Detect which cell encompasses the target text, then output its [X, Y] center coordinate. 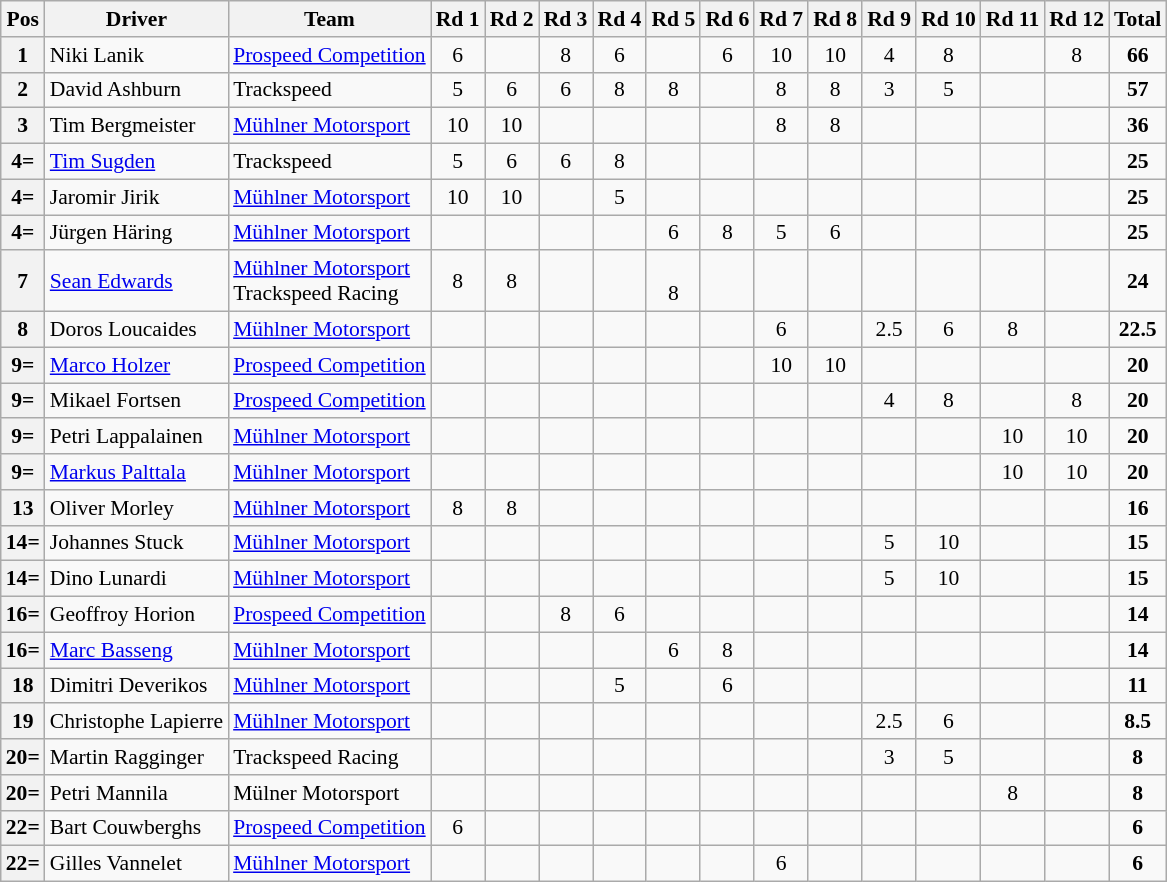
Trackspeed Racing [330, 757]
Gilles Vannelet [136, 864]
36 [1138, 126]
Petri Lappalainen [136, 437]
1 [23, 55]
8.5 [1138, 722]
Martin Ragginger [136, 757]
Johannes Stuck [136, 543]
Team [330, 19]
11 [1138, 686]
David Ashburn [136, 90]
7 [23, 282]
16 [1138, 508]
Sean Edwards [136, 282]
Oliver Morley [136, 508]
Tim Sugden [136, 162]
Total [1138, 19]
Pos [23, 19]
Mülner Motorsport [330, 793]
24 [1138, 282]
Rd 7 [781, 19]
Rd 4 [619, 19]
18 [23, 686]
13 [23, 508]
Dimitri Deverikos [136, 686]
Christophe Lapierre [136, 722]
Geoffroy Horion [136, 615]
19 [23, 722]
22.5 [1138, 330]
Marc Basseng [136, 650]
Marco Holzer [136, 365]
57 [1138, 90]
Dino Lunardi [136, 579]
Rd 10 [948, 19]
Rd 5 [673, 19]
Petri Mannila [136, 793]
Bart Couwberghs [136, 828]
Rd 2 [512, 19]
Jürgen Häring [136, 233]
Markus Palttala [136, 472]
Mikael Fortsen [136, 401]
2 [23, 90]
Rd 8 [835, 19]
Rd 9 [889, 19]
Mühlner Motorsport Trackspeed Racing [330, 282]
Niki Lanik [136, 55]
Rd 11 [1013, 19]
Doros Loucaides [136, 330]
66 [1138, 55]
Tim Bergmeister [136, 126]
Jaromir Jirik [136, 197]
Driver [136, 19]
Rd 3 [566, 19]
Rd 1 [458, 19]
Rd 12 [1076, 19]
Rd 6 [727, 19]
